Search for the cell housing the specified text and yield its (X, Y) center coordinate. 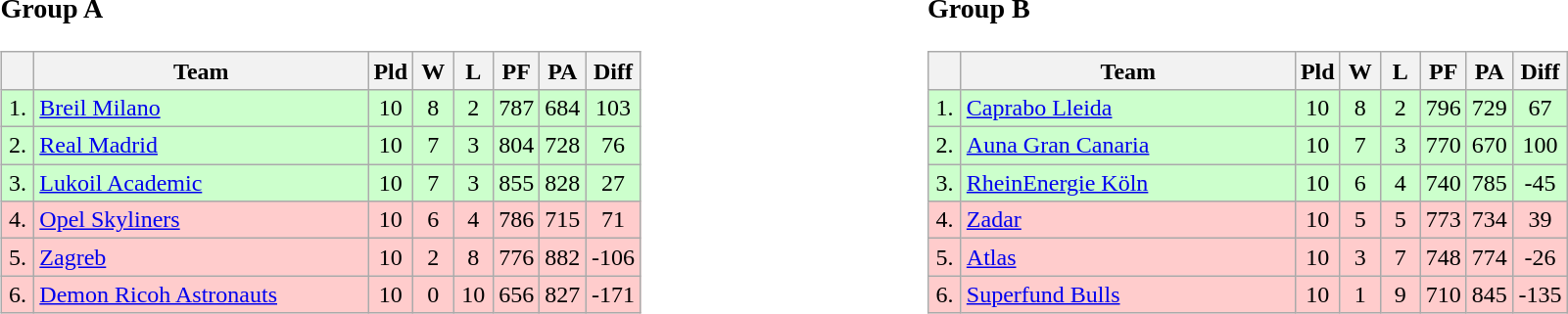
670 (1489, 146)
-171 (613, 294)
786 (517, 220)
656 (517, 294)
Superfund Bulls (1128, 294)
Opel Skyliners (202, 220)
748 (1444, 257)
734 (1489, 220)
827 (562, 294)
9 (1401, 294)
-106 (613, 257)
776 (517, 257)
785 (1489, 183)
67 (1540, 108)
-26 (1540, 257)
71 (613, 220)
Caprabo Lleida (1128, 108)
828 (562, 183)
715 (562, 220)
103 (613, 108)
Breil Milano (202, 108)
796 (1444, 108)
-135 (1540, 294)
Lukoil Academic (202, 183)
855 (517, 183)
Zagreb (202, 257)
845 (1489, 294)
882 (562, 257)
804 (517, 146)
Zadar (1128, 220)
76 (613, 146)
774 (1489, 257)
770 (1444, 146)
Real Madrid (202, 146)
100 (1540, 146)
0 (433, 294)
39 (1540, 220)
1 (1359, 294)
Auna Gran Canaria (1128, 146)
773 (1444, 220)
710 (1444, 294)
RheinEnergie Köln (1128, 183)
Atlas (1128, 257)
684 (562, 108)
787 (517, 108)
Demon Ricoh Astronauts (202, 294)
728 (562, 146)
729 (1489, 108)
740 (1444, 183)
27 (613, 183)
-45 (1540, 183)
